Detect which cell encompasses the target text, then output its (x, y) center coordinate. 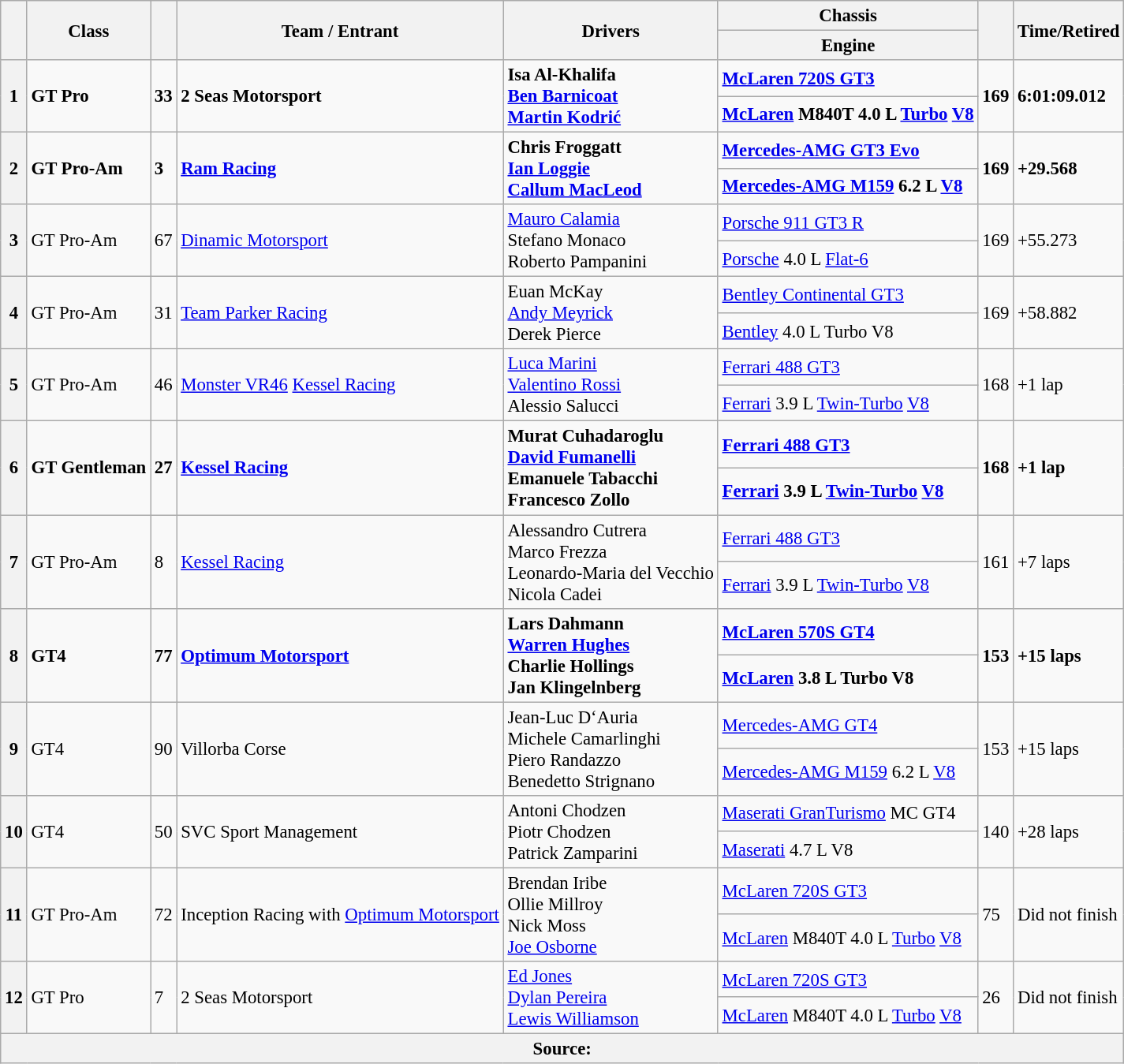
Chassis (848, 16)
50 (162, 831)
31 (162, 313)
+29.568 (1069, 169)
+55.273 (1069, 241)
Mercedes-AMG GT4 (848, 726)
Ram Racing (340, 169)
26 (995, 998)
Drivers (611, 30)
Alessandro Cutrera Marco Frezza Leonardo-Maria del Vecchio Nicola Cadei (611, 562)
Inception Racing with Optimum Motorsport (340, 915)
Mercedes-AMG GT3 Evo (848, 151)
6 (14, 469)
27 (162, 469)
72 (162, 915)
Bentley Continental GT3 (848, 295)
Mauro Calamia Stefano Monaco Roberto Pampanini (611, 241)
Bentley 4.0 L Turbo V8 (848, 331)
161 (995, 562)
Jean-Luc D‘Auria Michele Camarlinghi Piero Randazzo Benedetto Strignano (611, 749)
GT Gentleman (88, 469)
5 (14, 385)
46 (162, 385)
+58.882 (1069, 313)
Brendan Iribe Ollie Millroy Nick Moss Joe Osborne (611, 915)
90 (162, 749)
Optimum Motorsport (340, 655)
Isa Al-Khalifa Ben Barnicoat Martin Kodrić (611, 96)
Lars Dahmann Warren Hughes Charlie Hollings Jan Klingelnberg (611, 655)
Maserati 4.7 L V8 (848, 849)
1 (14, 96)
77 (162, 655)
Ed Jones Dylan Pereira Lewis Williamson (611, 998)
McLaren 3.8 L Turbo V8 (848, 678)
75 (995, 915)
33 (162, 96)
McLaren 570S GT4 (848, 631)
Murat Cuhadaroglu David Fumanelli Emanuele Tabacchi Francesco Zollo (611, 469)
Euan McKay Andy Meyrick Derek Pierce (611, 313)
SVC Sport Management (340, 831)
Class (88, 30)
Luca Marini Valentino Rossi Alessio Salucci (611, 385)
Monster VR46 Kessel Racing (340, 385)
Porsche 911 GT3 R (848, 222)
Engine (848, 46)
+28 laps (1069, 831)
4 (14, 313)
Villorba Corse (340, 749)
Source: (562, 1048)
140 (995, 831)
Time/Retired (1069, 30)
11 (14, 915)
Chris Froggatt Ian Loggie Callum MacLeod (611, 169)
67 (162, 241)
2 (14, 169)
Maserati GranTurismo MC GT4 (848, 813)
12 (14, 998)
+7 laps (1069, 562)
Team / Entrant (340, 30)
Porsche 4.0 L Flat-6 (848, 259)
Team Parker Racing (340, 313)
10 (14, 831)
Antoni Chodzen Piotr Chodzen Patrick Zamparini (611, 831)
9 (14, 749)
Dinamic Motorsport (340, 241)
6:01:09.012 (1069, 96)
